Return (X, Y) of the center of cell containing provided text 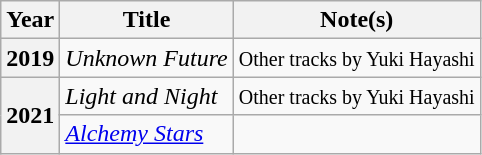
Title (146, 20)
2019 (30, 58)
Note(s) (356, 20)
Unknown Future (146, 58)
Light and Night (146, 96)
Year (30, 20)
Alchemy Stars (146, 134)
2021 (30, 115)
